From the cell containing the given text, extract its center point as [x, y] coordinate. 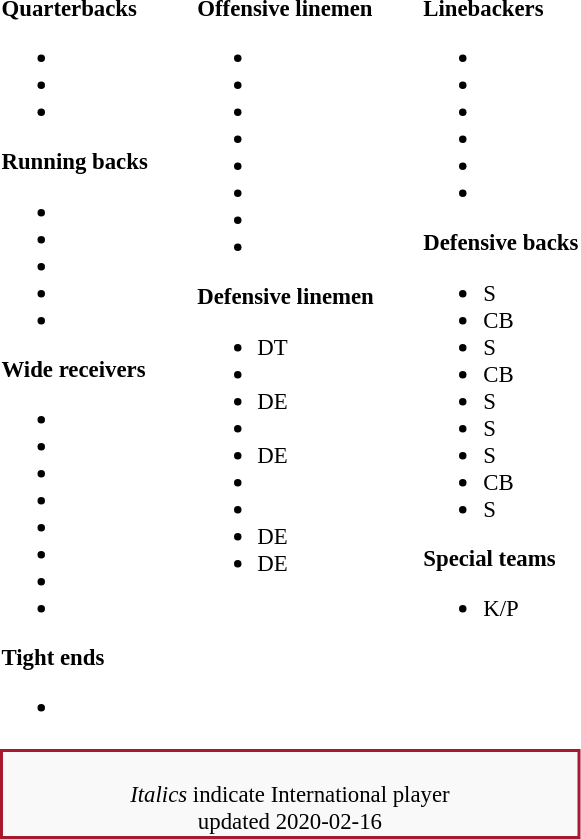
Italics indicate International player updated 2020-02-16 [290, 793]
